Detect which cell encompasses the target text, then output its (x, y) center coordinate. 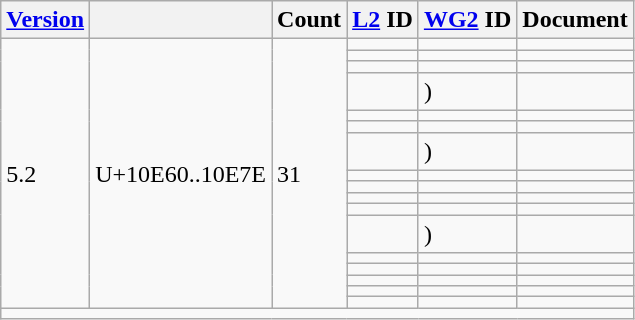
U+10E60..10E7E (181, 174)
Count (310, 20)
WG2 ID (467, 20)
31 (310, 174)
L2 ID (383, 20)
Document (575, 20)
Version (46, 20)
5.2 (46, 174)
